Locate the cell with the specified text and output its (X, Y) center coordinate. 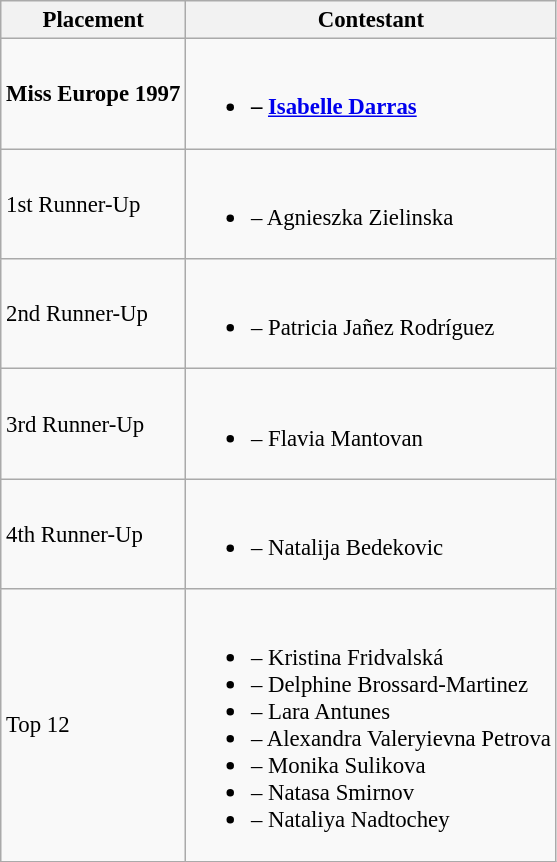
3rd Runner-Up (94, 424)
4th Runner-Up (94, 534)
Contestant (372, 20)
– Flavia Mantovan (372, 424)
– Isabelle Darras (372, 94)
2nd Runner-Up (94, 314)
Placement (94, 20)
Miss Europe 1997 (94, 94)
1st Runner-Up (94, 204)
– Natalija Bedekovic (372, 534)
– Patricia Jañez Rodríguez (372, 314)
Top 12 (94, 725)
– Agnieszka Zielinska (372, 204)
